Find where the given text appears and provide that cell's center as (x, y) coordinate. 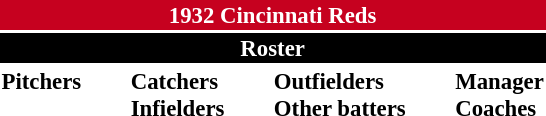
1932 Cincinnati Reds (272, 15)
Roster (272, 48)
